Return [x, y] of the center of cell containing provided text 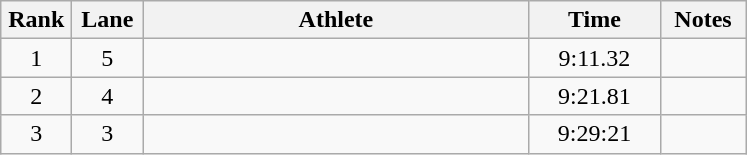
2 [36, 96]
Lane [108, 20]
9:21.81 [594, 96]
5 [108, 58]
Rank [36, 20]
1 [36, 58]
9:11.32 [594, 58]
9:29:21 [594, 134]
Time [594, 20]
4 [108, 96]
Notes [703, 20]
Athlete [336, 20]
